Return the [X, Y] coordinate for the center point of the cell that contains the specified text.  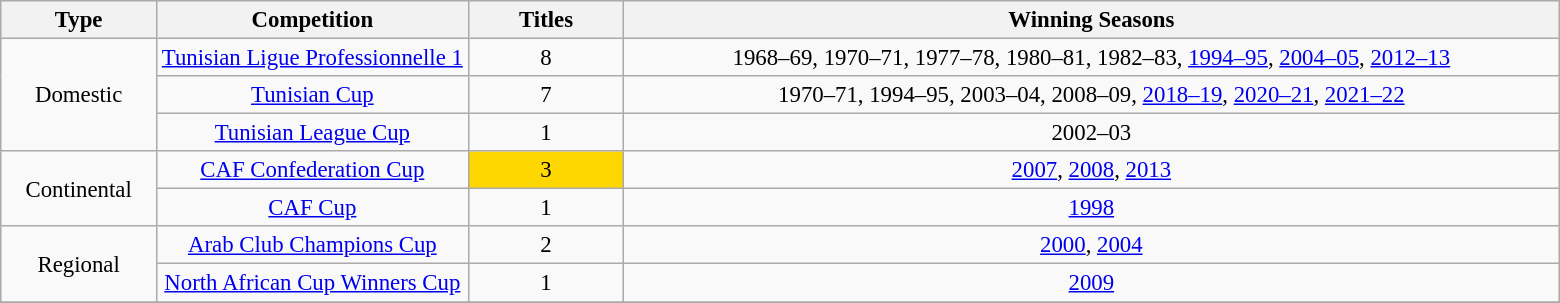
2002–03 [1092, 133]
2 [546, 245]
3 [546, 170]
Tunisian League Cup [313, 133]
Tunisian Ligue Professionnelle 1 [313, 58]
Titles [546, 20]
2009 [1092, 283]
Type [79, 20]
1968–69, 1970–71, 1977–78, 1980–81, 1982–83, 1994–95, 2004–05, 2012–13 [1092, 58]
2007, 2008, 2013 [1092, 170]
CAF Confederation Cup [313, 170]
Regional [79, 264]
8 [546, 58]
1998 [1092, 208]
North African Cup Winners Cup [313, 283]
Domestic [79, 96]
2000, 2004 [1092, 245]
CAF Cup [313, 208]
Winning Seasons [1092, 20]
Tunisian Cup [313, 95]
Arab Club Champions Cup [313, 245]
Continental [79, 188]
7 [546, 95]
Competition [313, 20]
1970–71, 1994–95, 2003–04, 2008–09, 2018–19, 2020–21, 2021–22 [1092, 95]
